For the text-containing cell, return its midpoint in [X, Y] coordinate format. 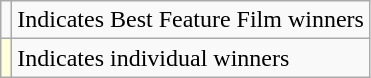
Indicates individual winners [191, 58]
Indicates Best Feature Film winners [191, 20]
